Detect which cell encompasses the target text, then output its (X, Y) center coordinate. 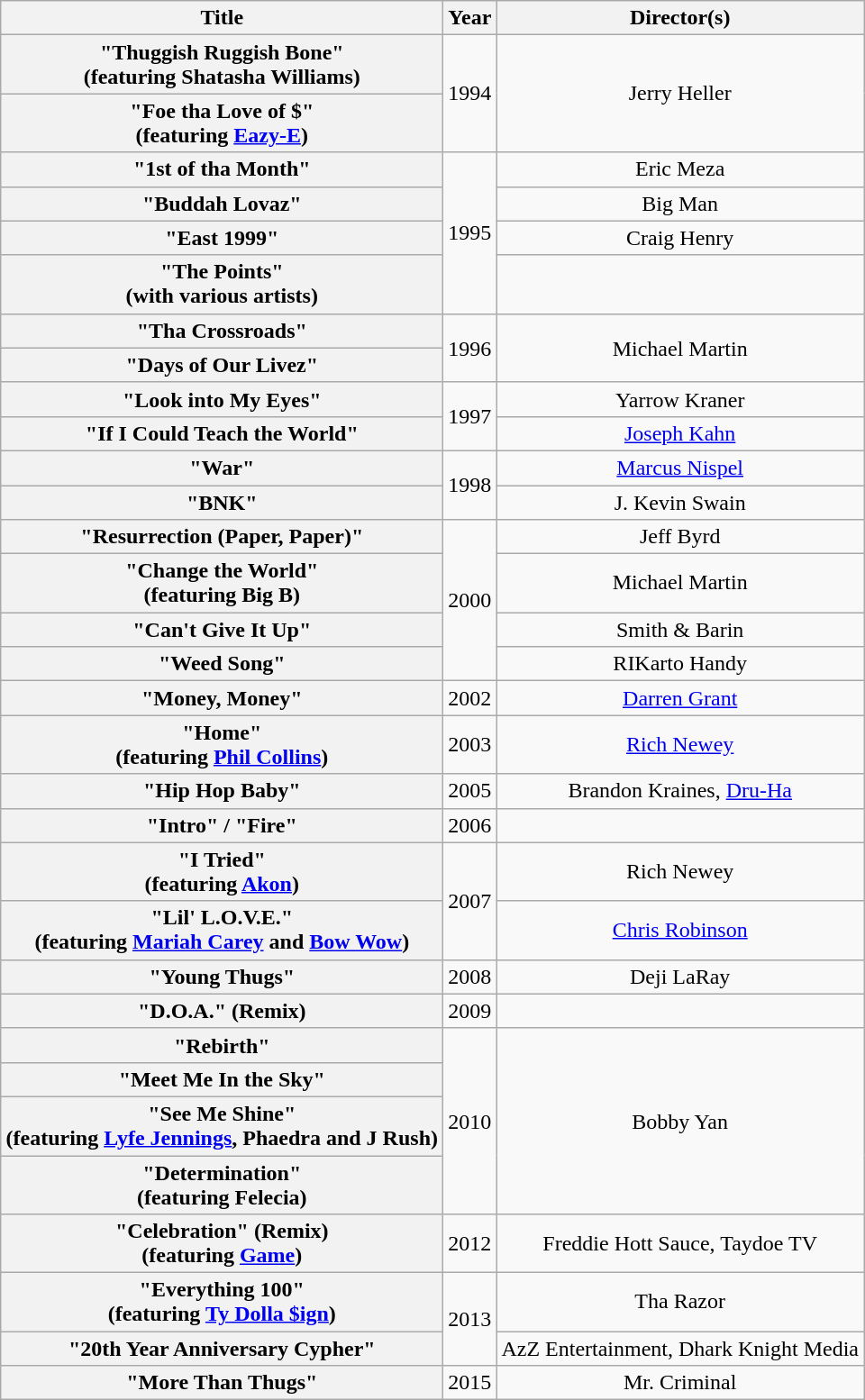
Darren Grant (680, 698)
"See Me Shine"(featuring Lyfe Jennings, Phaedra and J Rush) (222, 1126)
"Home"(featuring Phil Collins) (222, 744)
Director(s) (680, 18)
Chris Robinson (680, 930)
"Thuggish Ruggish Bone"(featuring Shatasha Williams) (222, 65)
Eric Meza (680, 169)
"Lil' L.O.V.E."(featuring Mariah Carey and Bow Wow) (222, 930)
1997 (470, 416)
"Intro" / "Fire" (222, 825)
"Money, Money" (222, 698)
Craig Henry (680, 238)
"Weed Song" (222, 664)
Brandon Kraines, Dru-Ha (680, 791)
Marcus Nispel (680, 468)
"Change the World"(featuring Big B) (222, 584)
Yarrow Kraner (680, 399)
2013 (470, 1319)
"Resurrection (Paper, Paper)" (222, 537)
J. Kevin Swain (680, 502)
2000 (470, 600)
Deji LaRay (680, 977)
2008 (470, 977)
2010 (470, 1121)
Jerry Heller (680, 94)
AzZ Entertainment, Dhark Knight Media (680, 1349)
Title (222, 18)
"Celebration" (Remix)(featuring Game) (222, 1243)
"Tha Crossroads" (222, 331)
"War" (222, 468)
Big Man (680, 204)
"I Tried"(featuring Akon) (222, 872)
"BNK" (222, 502)
1996 (470, 348)
Joseph Kahn (680, 433)
2002 (470, 698)
"Look into My Eyes" (222, 399)
2007 (470, 901)
Freddie Hott Sauce, Taydoe TV (680, 1243)
1998 (470, 485)
"Everything 100"(featuring Ty Dolla $ign) (222, 1303)
"East 1999" (222, 238)
"More Than Thugs" (222, 1383)
Mr. Criminal (680, 1383)
"The Points"(with various artists) (222, 285)
"Days of Our Livez" (222, 365)
"Young Thugs" (222, 977)
1995 (470, 232)
Jeff Byrd (680, 537)
2005 (470, 791)
RIKarto Handy (680, 664)
Smith & Barin (680, 630)
2006 (470, 825)
"20th Year Anniversary Cypher" (222, 1349)
2015 (470, 1383)
2003 (470, 744)
"D.O.A." (Remix) (222, 1011)
Year (470, 18)
"If I Could Teach the World" (222, 433)
"Hip Hop Baby" (222, 791)
"Foe tha Love of $"(featuring Eazy-E) (222, 123)
2012 (470, 1243)
2009 (470, 1011)
"Meet Me In the Sky" (222, 1079)
"Buddah Lovaz" (222, 204)
Tha Razor (680, 1303)
Bobby Yan (680, 1121)
1994 (470, 94)
"Rebirth" (222, 1045)
"Determination"(featuring Felecia) (222, 1184)
"1st of tha Month" (222, 169)
"Can't Give It Up" (222, 630)
